Find where the given text appears and provide that cell's center as [X, Y] coordinate. 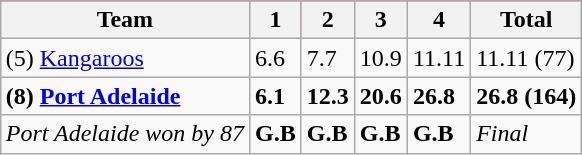
2 [328, 20]
Port Adelaide won by 87 [124, 134]
Final [526, 134]
4 [438, 20]
7.7 [328, 58]
12.3 [328, 96]
6.6 [276, 58]
10.9 [380, 58]
1 [276, 20]
26.8 (164) [526, 96]
11.11 (77) [526, 58]
(8) Port Adelaide [124, 96]
Team [124, 20]
6.1 [276, 96]
(5) Kangaroos [124, 58]
Total [526, 20]
26.8 [438, 96]
11.11 [438, 58]
20.6 [380, 96]
3 [380, 20]
